Determine the (x, y) coordinate at the center of the cell enclosing the given text.  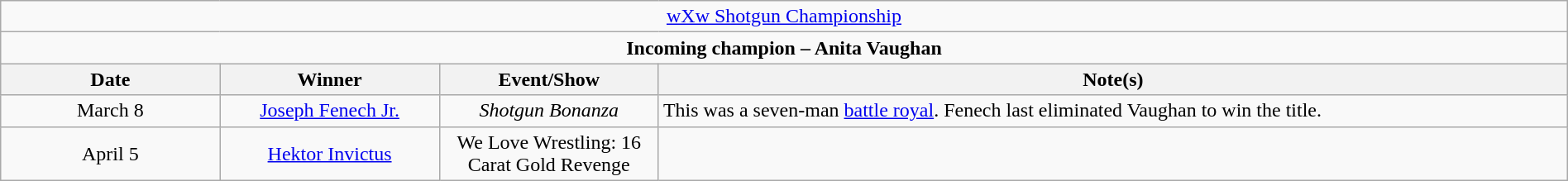
Shotgun Bonanza (549, 111)
Incoming champion – Anita Vaughan (784, 48)
March 8 (111, 111)
Event/Show (549, 79)
wXw Shotgun Championship (784, 17)
Note(s) (1113, 79)
April 5 (111, 154)
We Love Wrestling: 16 Carat Gold Revenge (549, 154)
This was a seven-man battle royal. Fenech last eliminated Vaughan to win the title. (1113, 111)
Hektor Invictus (329, 154)
Winner (329, 79)
Joseph Fenech Jr. (329, 111)
Date (111, 79)
